Find where the given text appears and provide that cell's center as (X, Y) coordinate. 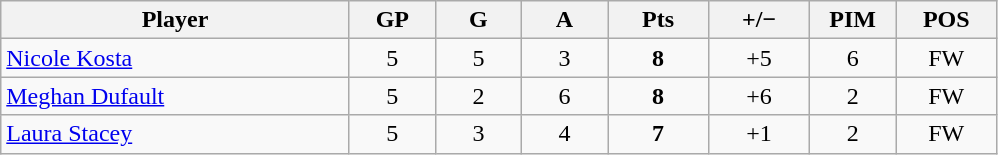
A (564, 20)
+5 (760, 58)
+/− (760, 20)
Meghan Dufault (176, 96)
+6 (760, 96)
Player (176, 20)
G (478, 20)
POS (946, 20)
7 (658, 134)
PIM (853, 20)
Laura Stacey (176, 134)
Pts (658, 20)
4 (564, 134)
GP (392, 20)
Nicole Kosta (176, 58)
+1 (760, 134)
